For the text-containing cell, return its midpoint in (x, y) coordinate format. 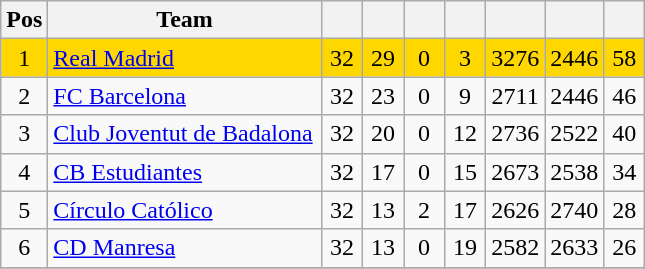
Club Joventut de Badalona (185, 134)
2740 (574, 210)
40 (624, 134)
9 (466, 96)
19 (466, 248)
FC Barcelona (185, 96)
6 (24, 248)
1 (24, 58)
2582 (516, 248)
23 (382, 96)
29 (382, 58)
28 (624, 210)
2736 (516, 134)
2522 (574, 134)
26 (624, 248)
5 (24, 210)
58 (624, 58)
3276 (516, 58)
2711 (516, 96)
2538 (574, 172)
2673 (516, 172)
CB Estudiantes (185, 172)
12 (466, 134)
46 (624, 96)
2626 (516, 210)
Pos (24, 20)
Real Madrid (185, 58)
15 (466, 172)
Team (185, 20)
CD Manresa (185, 248)
2633 (574, 248)
20 (382, 134)
4 (24, 172)
34 (624, 172)
Círculo Católico (185, 210)
